Determine the (X, Y) coordinate at the center of the cell enclosing the given text.  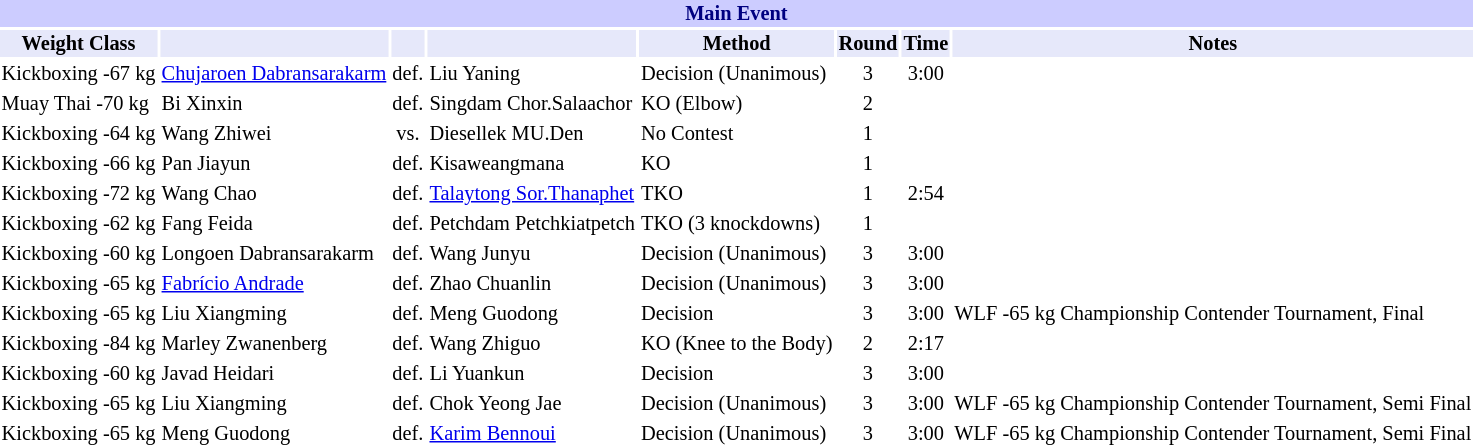
Kisaweangmana (532, 164)
Main Event (736, 14)
Diesellek MU.Den (532, 134)
Chok Yeong Jae (532, 404)
Chujaroen Dabransarakarm (274, 74)
Method (737, 44)
Li Yuankun (532, 374)
Longoen Dabransarakarm (274, 254)
Muay Thai -70 kg (78, 104)
Javad Heidari (274, 374)
Marley Zwanenberg (274, 344)
Kickboxing -62 kg (78, 224)
Pan Jiayun (274, 164)
Kickboxing -64 kg (78, 134)
Wang Junyu (532, 254)
KO (Elbow) (737, 104)
Liu Yaning (532, 74)
Petchdam Petchkiatpetch (532, 224)
Meng Guodong (532, 314)
Kickboxing -84 kg (78, 344)
Wang Chao (274, 194)
Singdam Chor.Salaachor (532, 104)
No Contest (737, 134)
vs. (408, 134)
TKO (3 knockdowns) (737, 224)
2:17 (926, 344)
WLF -65 kg Championship Contender Tournament, Final (1213, 314)
Talaytong Sor.Thanaphet (532, 194)
Bi Xinxin (274, 104)
Kickboxing -67 kg (78, 74)
Weight Class (78, 44)
WLF -65 kg Championship Contender Tournament, Semi Final (1213, 404)
Notes (1213, 44)
Zhao Chuanlin (532, 284)
Wang Zhiguo (532, 344)
2:54 (926, 194)
Kickboxing -66 kg (78, 164)
Fabrício Andrade (274, 284)
Round (868, 44)
Time (926, 44)
Fang Feida (274, 224)
Kickboxing -72 kg (78, 194)
TKO (737, 194)
Wang Zhiwei (274, 134)
KO (Knee to the Body) (737, 344)
KO (737, 164)
